For the text-containing cell, return its midpoint in [X, Y] coordinate format. 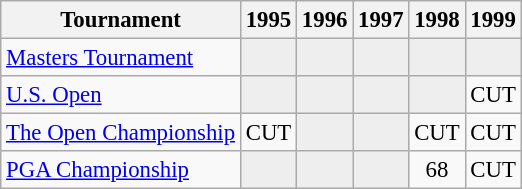
PGA Championship [121, 170]
Tournament [121, 20]
68 [437, 170]
Masters Tournament [121, 58]
U.S. Open [121, 95]
1999 [493, 20]
1996 [325, 20]
1995 [268, 20]
The Open Championship [121, 133]
1998 [437, 20]
1997 [381, 20]
